Output the (x, y) coordinate of the center of the cell containing the given text.  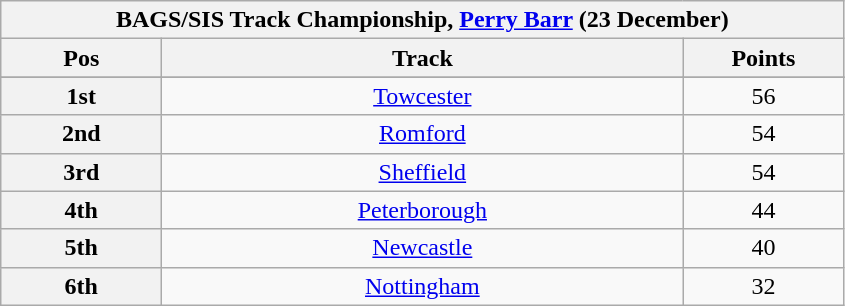
Track (422, 58)
1st (82, 96)
Points (764, 58)
BAGS/SIS Track Championship, Perry Barr (23 December) (422, 20)
56 (764, 96)
5th (82, 248)
Pos (82, 58)
Sheffield (422, 172)
40 (764, 248)
2nd (82, 134)
Towcester (422, 96)
Peterborough (422, 210)
Nottingham (422, 286)
32 (764, 286)
6th (82, 286)
4th (82, 210)
Newcastle (422, 248)
3rd (82, 172)
Romford (422, 134)
44 (764, 210)
